Pinpoint the cell where the given text exists, returning its [X, Y] midpoint coordinate. 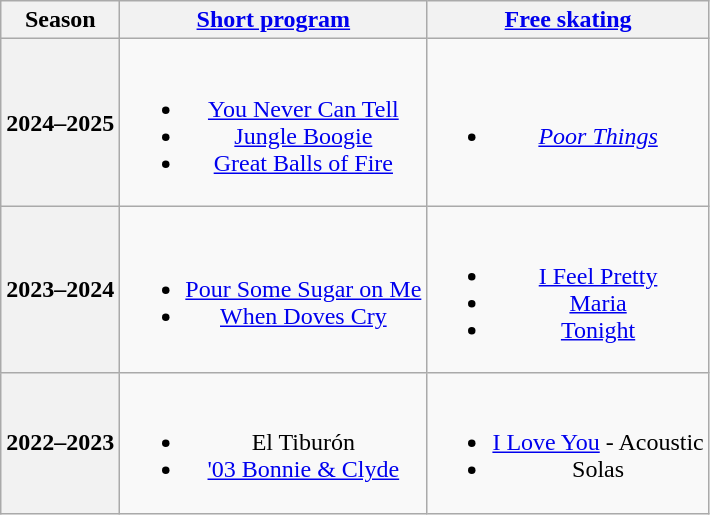
You Never Can Tell Jungle Boogie Great Balls of Fire [274, 122]
I Love You - Acoustic Solas [568, 443]
2023–2024 [60, 290]
Free skating [568, 20]
2024–2025 [60, 122]
2022–2023 [60, 443]
Season [60, 20]
Poor Things [568, 122]
Pour Some Sugar on Me When Doves Cry [274, 290]
I Feel PrettyMariaTonight [568, 290]
El Tiburón '03 Bonnie & Clyde [274, 443]
Short program [274, 20]
